Pinpoint the cell where the given text exists, returning its (x, y) midpoint coordinate. 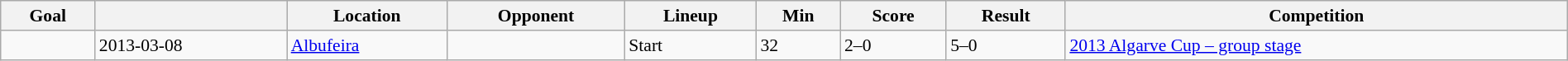
Goal (48, 16)
Location (367, 16)
Start (690, 45)
32 (799, 45)
5–0 (1006, 45)
Competition (1317, 16)
2013 Algarve Cup – group stage (1317, 45)
Score (893, 16)
Lineup (690, 16)
Albufeira (367, 45)
Opponent (536, 16)
Result (1006, 16)
2–0 (893, 45)
2013-03-08 (191, 45)
Min (799, 16)
